Return [x, y] of the center of cell containing provided text 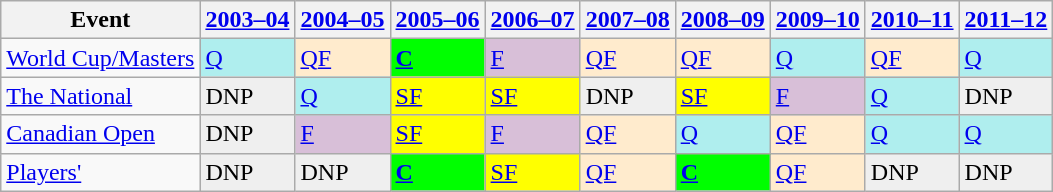
2011–12 [1006, 20]
2010–11 [912, 20]
2009–10 [818, 20]
2006–07 [532, 20]
The National [100, 96]
2007–08 [628, 20]
Canadian Open [100, 134]
Players' [100, 172]
2004–05 [342, 20]
2008–09 [722, 20]
2005–06 [438, 20]
World Cup/Masters [100, 58]
Event [100, 20]
2003–04 [248, 20]
